Return the [x, y] coordinate for the center point of the cell that contains the specified text.  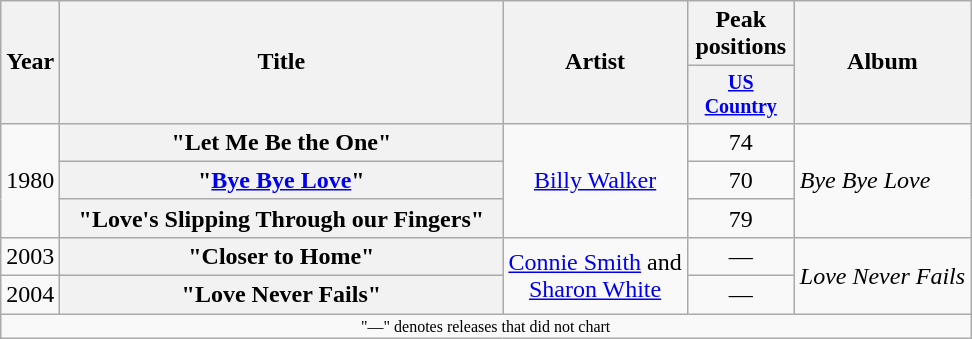
Title [282, 62]
"—" denotes releases that did not chart [486, 326]
2004 [30, 295]
2003 [30, 256]
70 [740, 180]
Billy Walker [595, 180]
Year [30, 62]
"Closer to Home" [282, 256]
"Love's Slipping Through our Fingers" [282, 218]
1980 [30, 180]
Album [882, 62]
US Country [740, 94]
"Love Never Fails" [282, 295]
Peak positions [740, 34]
"Bye Bye Love" [282, 180]
Artist [595, 62]
Connie Smith andSharon White [595, 275]
Bye Bye Love [882, 180]
79 [740, 218]
Love Never Fails [882, 275]
"Let Me Be the One" [282, 142]
74 [740, 142]
